Return [X, Y] of the center of cell containing provided text 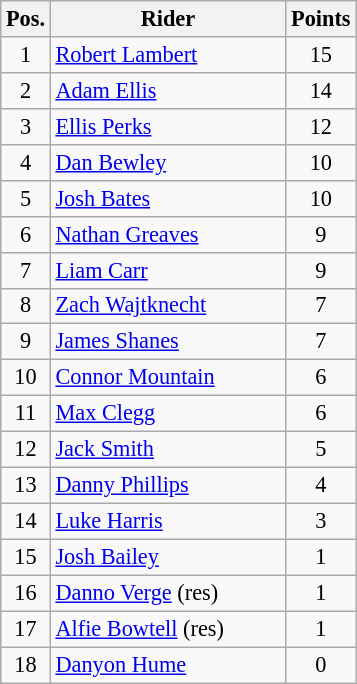
2 [26, 90]
Nathan Greaves [168, 234]
Connor Mountain [168, 378]
Rider [168, 19]
Dan Bewley [168, 162]
Adam Ellis [168, 90]
11 [26, 414]
16 [26, 593]
Ellis Perks [168, 126]
Jack Smith [168, 450]
Danno Verge (res) [168, 593]
18 [26, 665]
17 [26, 629]
Liam Carr [168, 270]
13 [26, 485]
8 [26, 306]
0 [321, 665]
Josh Bates [168, 198]
Zach Wajtknecht [168, 306]
Points [321, 19]
Danyon Hume [168, 665]
Luke Harris [168, 521]
Max Clegg [168, 414]
James Shanes [168, 342]
Pos. [26, 19]
Danny Phillips [168, 485]
Josh Bailey [168, 557]
Robert Lambert [168, 55]
Alfie Bowtell (res) [168, 629]
